Capture the cell that displays the provided text and extract its [X, Y] central coordinate. 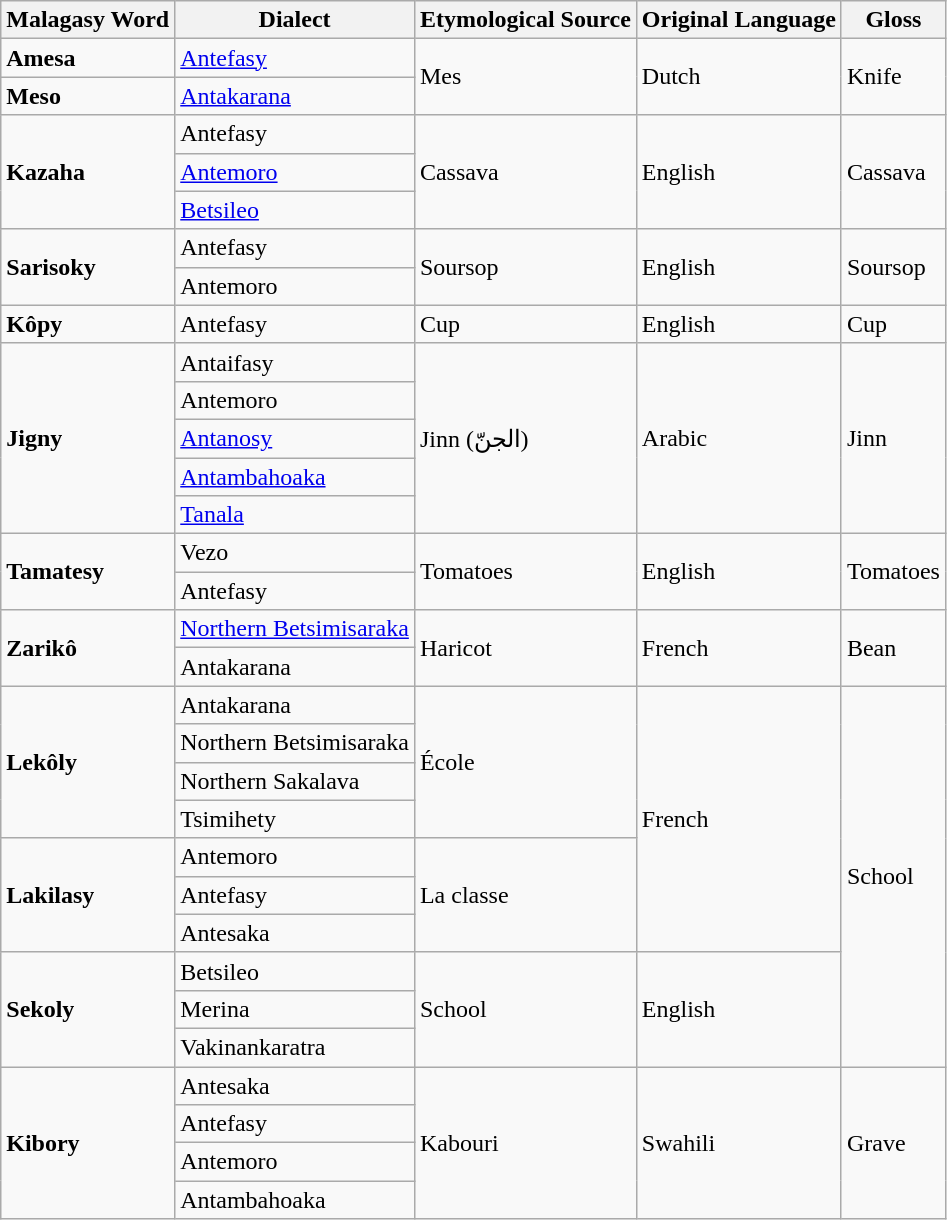
Etymological Source [525, 20]
Knife [893, 77]
Jinn [893, 438]
Gloss [893, 20]
Meso [88, 96]
Tanala [295, 515]
Jigny [88, 438]
Sarisoky [88, 267]
Sekoly [88, 1009]
Vezo [295, 553]
Kibory [88, 1142]
Amesa [88, 58]
Vakinankaratra [295, 1047]
Tsimihety [295, 819]
Kazaha [88, 172]
Lakilasy [88, 895]
Dutch [738, 77]
Antaifasy [295, 362]
Original Language [738, 20]
Lekôly [88, 762]
Malagasy Word [88, 20]
Bean [893, 648]
Zarikô [88, 648]
Arabic [738, 438]
Dialect [295, 20]
La classe [525, 895]
Mes [525, 77]
Jinn (الجنّ) [525, 438]
Tamatesy [88, 572]
Northern Sakalava [295, 781]
Swahili [738, 1142]
Kôpy [88, 324]
Kabouri [525, 1142]
Merina [295, 1009]
Haricot [525, 648]
Grave [893, 1142]
Antanosy [295, 438]
École [525, 762]
